Find where the given text appears and provide that cell's center as (X, Y) coordinate. 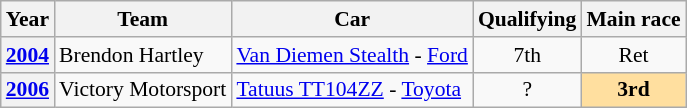
Van Diemen Stealth - Ford (352, 55)
Victory Motorsport (142, 90)
Main race (633, 19)
2004 (28, 55)
2006 (28, 90)
Qualifying (527, 19)
Ret (633, 55)
Team (142, 19)
Year (28, 19)
7th (527, 55)
? (527, 90)
3rd (633, 90)
Tatuus TT104ZZ - Toyota (352, 90)
Car (352, 19)
Brendon Hartley (142, 55)
